Determine the [x, y] coordinate at the center of the cell enclosing the given text.  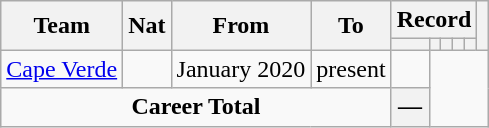
To [351, 26]
Cape Verde [62, 69]
From [241, 26]
present [351, 69]
Career Total [196, 107]
Nat [147, 26]
Team [62, 26]
Record [434, 20]
— [410, 107]
January 2020 [241, 69]
